Determine the (X, Y) coordinate at the center of the cell enclosing the given text.  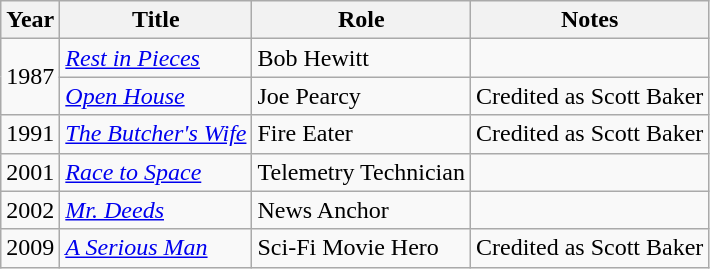
Notes (589, 20)
2009 (30, 248)
2002 (30, 210)
Mr. Deeds (156, 210)
Rest in Pieces (156, 58)
Title (156, 20)
Telemetry Technician (362, 172)
Year (30, 20)
Race to Space (156, 172)
Role (362, 20)
Joe Pearcy (362, 96)
2001 (30, 172)
Sci-Fi Movie Hero (362, 248)
A Serious Man (156, 248)
Open House (156, 96)
The Butcher's Wife (156, 134)
Bob Hewitt (362, 58)
Fire Eater (362, 134)
News Anchor (362, 210)
1987 (30, 77)
1991 (30, 134)
